Capture the cell that displays the provided text and extract its (x, y) central coordinate. 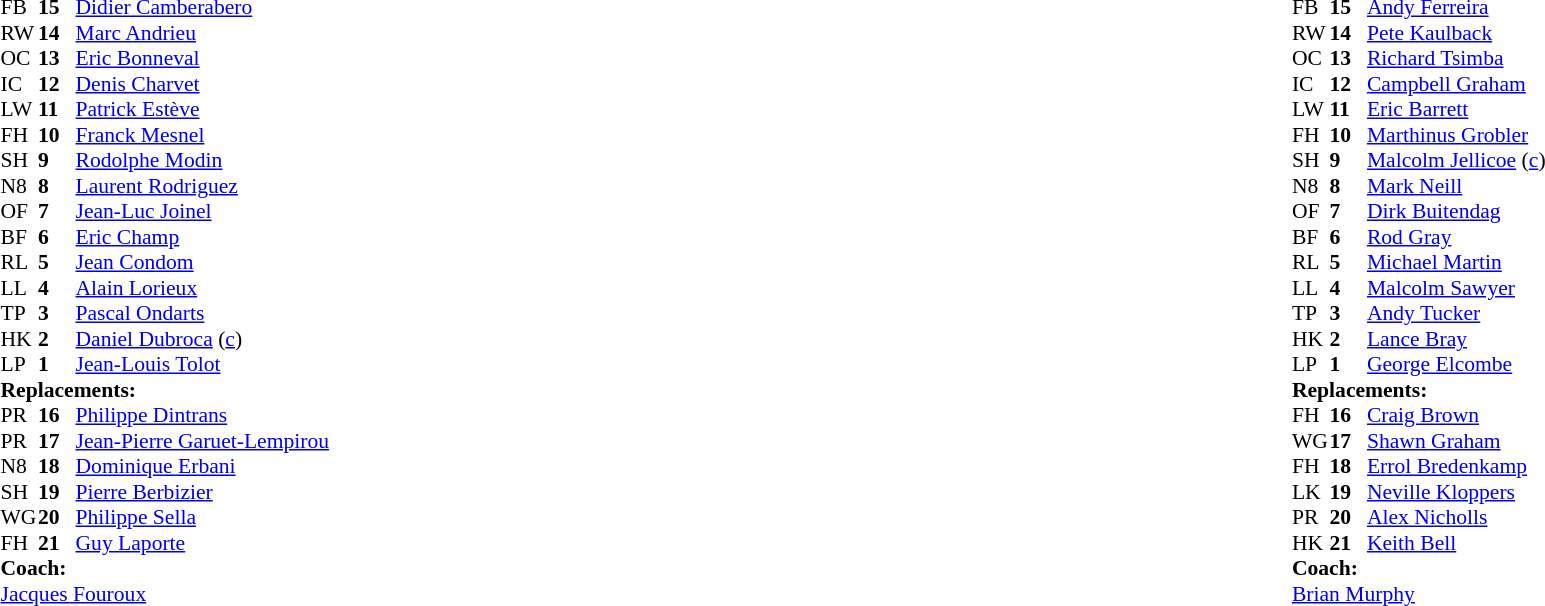
Pascal Ondarts (203, 313)
Philippe Dintrans (203, 415)
Jean-Louis Tolot (203, 365)
Rodolphe Modin (203, 161)
LK (1311, 492)
Marc Andrieu (203, 33)
Denis Charvet (203, 84)
Philippe Sella (203, 517)
Eric Champ (203, 237)
Dominique Erbani (203, 467)
Eric Bonneval (203, 59)
Coach: (164, 569)
Franck Mesnel (203, 135)
Guy Laporte (203, 543)
Patrick Estève (203, 109)
Alain Lorieux (203, 288)
Pierre Berbizier (203, 492)
Jean Condom (203, 263)
Laurent Rodriguez (203, 186)
Jean-Luc Joinel (203, 211)
Jean-Pierre Garuet-Lempirou (203, 441)
Replacements: (164, 390)
Daniel Dubroca (c) (203, 339)
